Output the (x, y) coordinate of the center of the cell containing the given text.  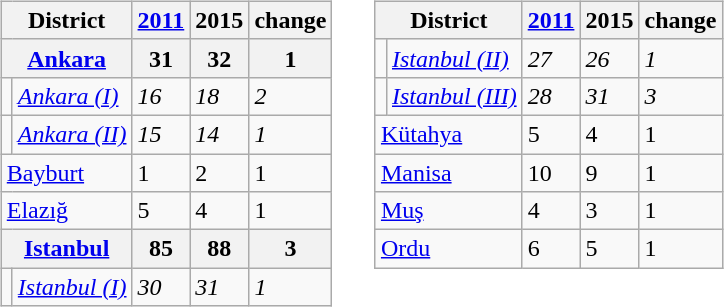
15 (161, 134)
Elazığ (66, 211)
26 (610, 58)
85 (161, 249)
Ankara (I) (72, 96)
Bayburt (66, 173)
9 (610, 173)
16 (161, 96)
Istanbul (II) (454, 58)
Ankara (II) (72, 134)
32 (220, 58)
Ordu (448, 249)
28 (551, 96)
10 (551, 173)
Istanbul (III) (454, 96)
Muş (448, 211)
30 (161, 287)
88 (220, 249)
27 (551, 58)
Kütahya (448, 134)
Ankara (66, 58)
Istanbul (I) (72, 287)
18 (220, 96)
6 (551, 249)
Manisa (448, 173)
14 (220, 134)
Istanbul (66, 249)
